For the text-containing cell, return its midpoint in [x, y] coordinate format. 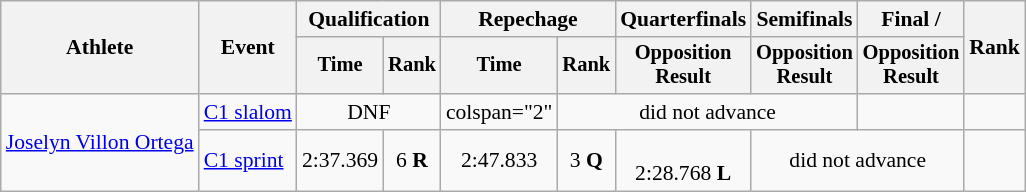
6 R [412, 160]
2:47.833 [500, 160]
colspan="2" [500, 112]
3 Q [586, 160]
DNF [369, 112]
Semifinals [804, 19]
Event [248, 48]
Repechage [528, 19]
2:37.369 [340, 160]
Joselyn Villon Ortega [100, 142]
Athlete [100, 48]
Quarterfinals [683, 19]
Final / [912, 19]
C1 slalom [248, 112]
C1 sprint [248, 160]
2:28.768 L [683, 160]
Qualification [369, 19]
